Return [x, y] of the center of cell containing provided text 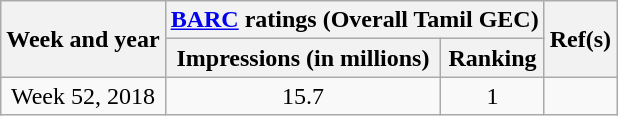
Ref(s) [580, 39]
Ranking [492, 58]
BARC ratings (Overall Tamil GEC) [354, 20]
Week and year [83, 39]
Impressions (in millions) [303, 58]
Week 52, 2018 [83, 96]
1 [492, 96]
15.7 [303, 96]
